Search for the cell housing the specified text and yield its (x, y) center coordinate. 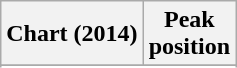
Peakposition (189, 34)
Chart (2014) (72, 34)
